Search for the cell housing the specified text and yield its [x, y] center coordinate. 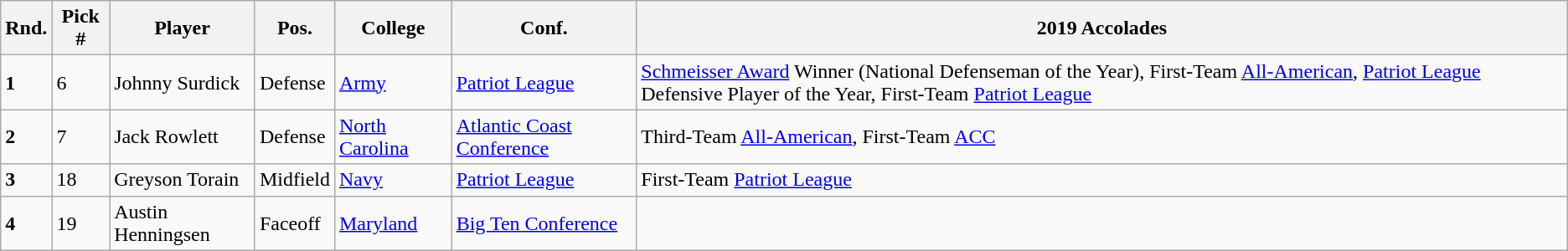
Johnny Surdick [183, 82]
1 [27, 82]
Midfield [295, 180]
18 [80, 180]
Player [183, 28]
Navy [393, 180]
2 [27, 137]
Army [393, 82]
Third-Team All-American, First-Team ACC [1102, 137]
Rnd. [27, 28]
19 [80, 223]
College [393, 28]
Greyson Torain [183, 180]
Faceoff [295, 223]
Pick # [80, 28]
Big Ten Conference [544, 223]
North Carolina [393, 137]
Maryland [393, 223]
Atlantic Coast Conference [544, 137]
Jack Rowlett [183, 137]
First-Team Patriot League [1102, 180]
4 [27, 223]
6 [80, 82]
7 [80, 137]
Conf. [544, 28]
2019 Accolades [1102, 28]
3 [27, 180]
Pos. [295, 28]
Austin Henningsen [183, 223]
